From the cell containing the given text, extract its center point as [x, y] coordinate. 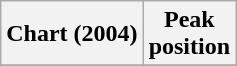
Peakposition [189, 34]
Chart (2004) [72, 34]
